Search for the cell housing the specified text and yield its (X, Y) center coordinate. 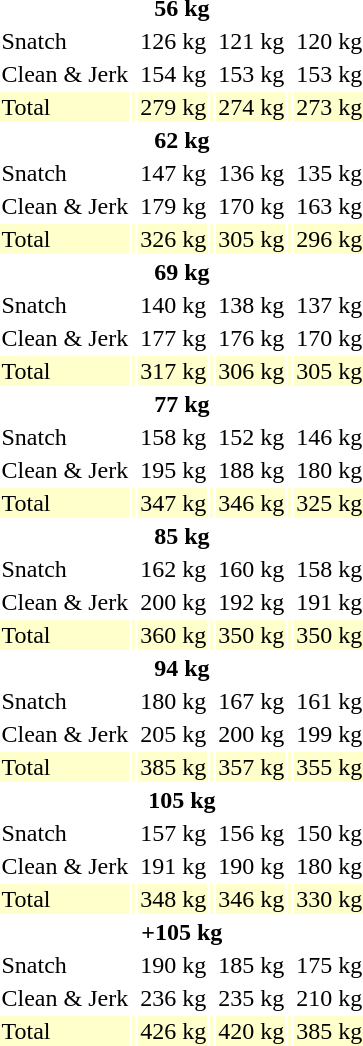
121 kg (252, 41)
195 kg (174, 470)
360 kg (174, 635)
326 kg (174, 239)
138 kg (252, 305)
160 kg (252, 569)
236 kg (174, 998)
279 kg (174, 107)
306 kg (252, 371)
152 kg (252, 437)
188 kg (252, 470)
162 kg (174, 569)
158 kg (174, 437)
426 kg (174, 1031)
305 kg (252, 239)
347 kg (174, 503)
176 kg (252, 338)
205 kg (174, 734)
317 kg (174, 371)
185 kg (252, 965)
180 kg (174, 701)
357 kg (252, 767)
191 kg (174, 866)
156 kg (252, 833)
170 kg (252, 206)
179 kg (174, 206)
177 kg (174, 338)
140 kg (174, 305)
154 kg (174, 74)
147 kg (174, 173)
385 kg (174, 767)
348 kg (174, 899)
420 kg (252, 1031)
157 kg (174, 833)
350 kg (252, 635)
167 kg (252, 701)
274 kg (252, 107)
192 kg (252, 602)
126 kg (174, 41)
153 kg (252, 74)
235 kg (252, 998)
136 kg (252, 173)
